Scan for the cell matching the given text and deliver its [X, Y] coordinate at center. 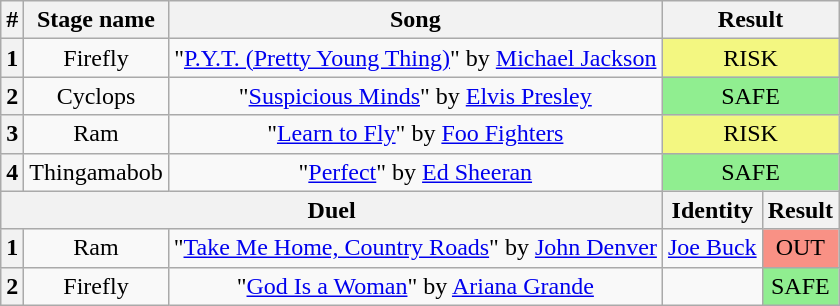
Stage name [96, 20]
"God Is a Woman" by Ariana Grande [415, 286]
"P.Y.T. (Pretty Young Thing)" by Michael Jackson [415, 58]
"Perfect" by Ed Sheeran [415, 172]
Cyclops [96, 96]
"Learn to Fly" by Foo Fighters [415, 134]
Thingamabob [96, 172]
Joe Buck [712, 248]
4 [12, 172]
"Suspicious Minds" by Elvis Presley [415, 96]
"Take Me Home, Country Roads" by John Denver [415, 248]
3 [12, 134]
Song [415, 20]
OUT [800, 248]
Identity [712, 210]
# [12, 20]
Duel [332, 210]
